For the text-containing cell, return its midpoint in (x, y) coordinate format. 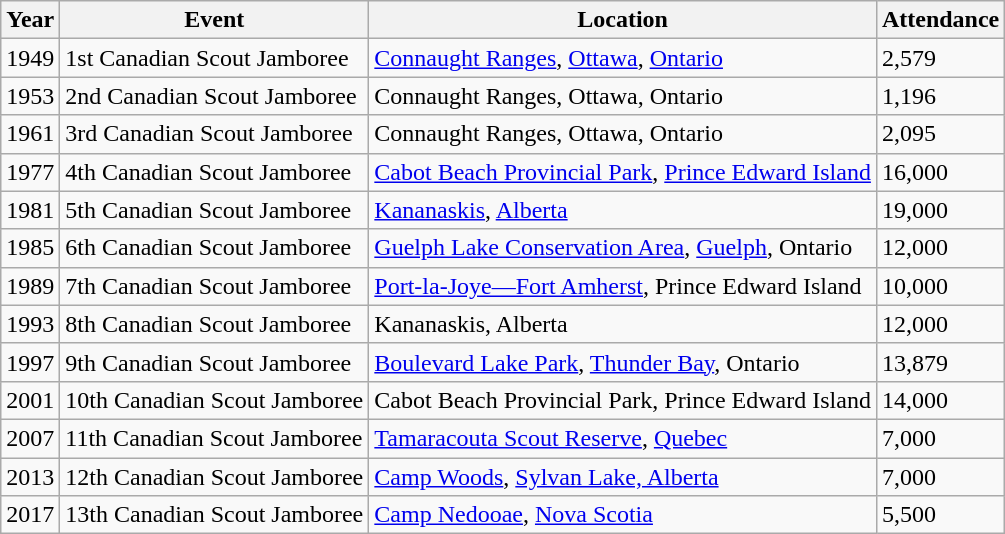
5,500 (940, 515)
19,000 (940, 210)
13,879 (940, 362)
8th Canadian Scout Jamboree (214, 324)
13th Canadian Scout Jamboree (214, 515)
Boulevard Lake Park, Thunder Bay, Ontario (623, 362)
1961 (30, 134)
4th Canadian Scout Jamboree (214, 172)
1,196 (940, 96)
12th Canadian Scout Jamboree (214, 477)
2,579 (940, 58)
Port-la-Joye—Fort Amherst, Prince Edward Island (623, 286)
Year (30, 20)
1997 (30, 362)
2nd Canadian Scout Jamboree (214, 96)
10th Canadian Scout Jamboree (214, 400)
1st Canadian Scout Jamboree (214, 58)
6th Canadian Scout Jamboree (214, 248)
2,095 (940, 134)
2001 (30, 400)
2013 (30, 477)
14,000 (940, 400)
1993 (30, 324)
11th Canadian Scout Jamboree (214, 438)
1989 (30, 286)
3rd Canadian Scout Jamboree (214, 134)
16,000 (940, 172)
1953 (30, 96)
Camp Nedooae, Nova Scotia (623, 515)
7th Canadian Scout Jamboree (214, 286)
1977 (30, 172)
Attendance (940, 20)
Guelph Lake Conservation Area, Guelph, Ontario (623, 248)
9th Canadian Scout Jamboree (214, 362)
2017 (30, 515)
1981 (30, 210)
Event (214, 20)
Camp Woods, Sylvan Lake, Alberta (623, 477)
1985 (30, 248)
5th Canadian Scout Jamboree (214, 210)
10,000 (940, 286)
Tamaracouta Scout Reserve, Quebec (623, 438)
1949 (30, 58)
Location (623, 20)
2007 (30, 438)
